Search for the cell housing the specified text and yield its [x, y] center coordinate. 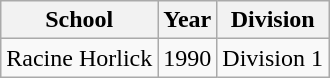
Division 1 [273, 58]
Racine Horlick [80, 58]
School [80, 20]
Year [188, 20]
Division [273, 20]
1990 [188, 58]
